Return [x, y] of the center of cell containing provided text 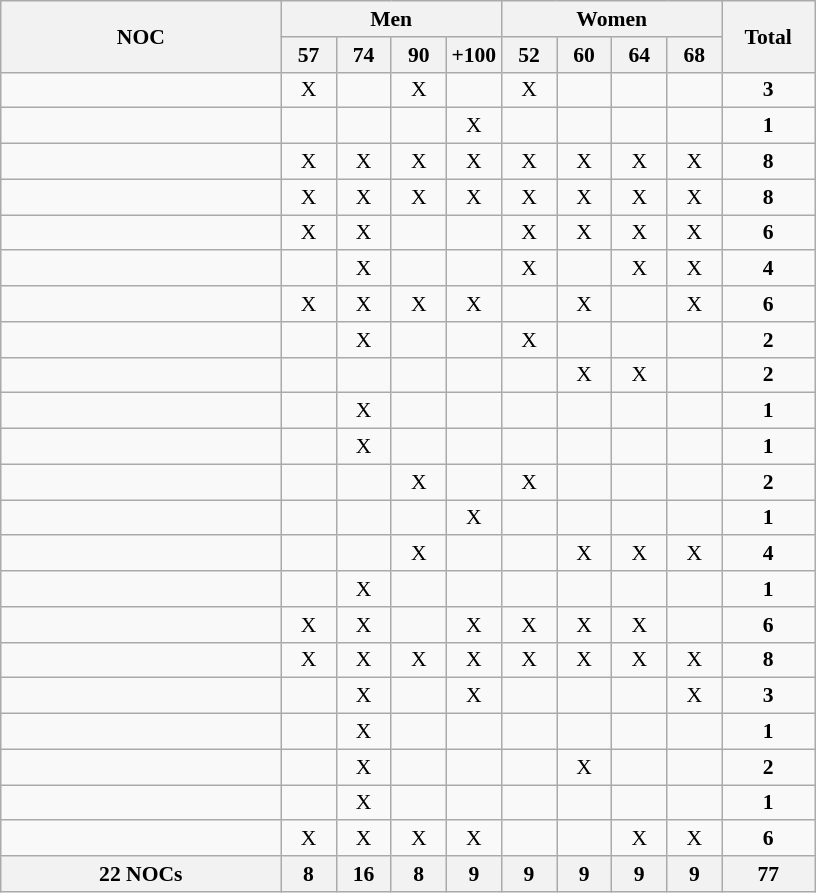
64 [640, 55]
NOC [141, 36]
Men [391, 19]
68 [694, 55]
52 [528, 55]
57 [308, 55]
+100 [474, 55]
Women [611, 19]
77 [768, 874]
Total [768, 36]
74 [364, 55]
60 [584, 55]
90 [418, 55]
16 [364, 874]
22 NOCs [141, 874]
